For the text-containing cell, return its midpoint in (X, Y) coordinate format. 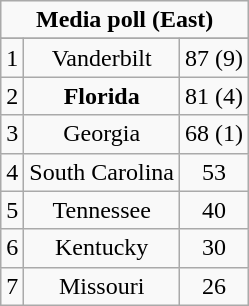
53 (214, 172)
Florida (102, 96)
87 (9) (214, 58)
Kentucky (102, 248)
Georgia (102, 134)
26 (214, 286)
5 (12, 210)
7 (12, 286)
40 (214, 210)
6 (12, 248)
2 (12, 96)
4 (12, 172)
South Carolina (102, 172)
Tennessee (102, 210)
Missouri (102, 286)
68 (1) (214, 134)
1 (12, 58)
30 (214, 248)
3 (12, 134)
Vanderbilt (102, 58)
Media poll (East) (125, 20)
81 (4) (214, 96)
